Provide the (x, y) coordinate of the cell's center where the given text is located.  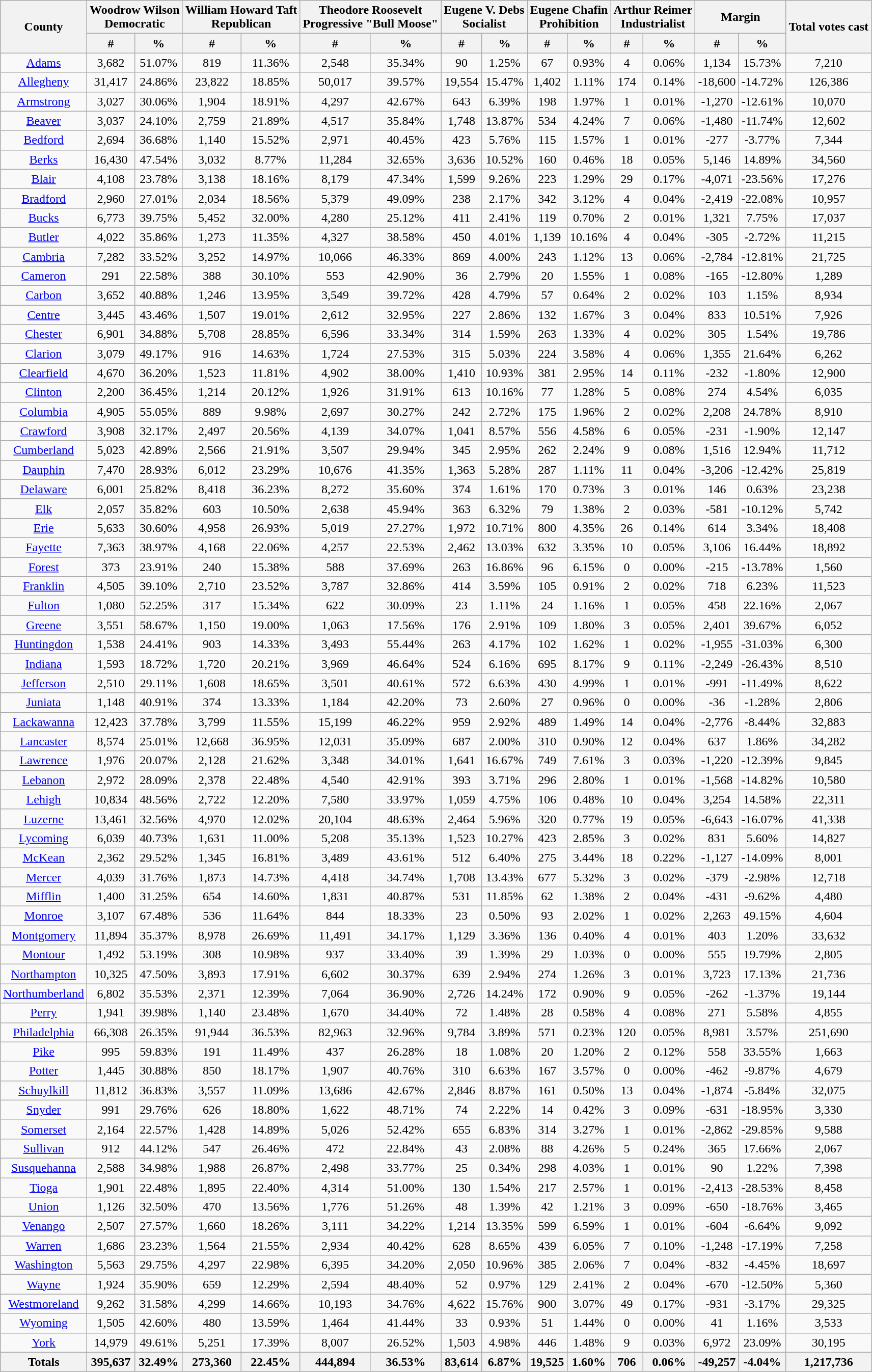
2,722 (212, 799)
0.63% (762, 489)
1,445 (111, 1071)
46.22% (405, 722)
5,208 (335, 838)
42.89% (158, 450)
27 (547, 703)
3,893 (212, 974)
27.57% (158, 1226)
55.05% (158, 412)
614 (717, 528)
31.25% (158, 897)
5,708 (212, 334)
3,501 (335, 683)
1,217,736 (829, 1362)
1.60% (589, 1362)
5,026 (335, 1129)
706 (626, 1362)
1.28% (589, 392)
31.58% (158, 1304)
48.63% (405, 819)
35.90% (158, 1284)
31.76% (158, 877)
29.94% (405, 450)
4,168 (212, 547)
106 (547, 799)
17.56% (405, 625)
5.28% (504, 470)
2.60% (504, 703)
25 (461, 1168)
238 (461, 198)
41.44% (405, 1323)
22.16% (762, 606)
-29.85% (762, 1129)
395,637 (111, 1362)
0.34% (504, 1168)
39.72% (405, 295)
3.34% (762, 528)
-581 (717, 508)
4,902 (335, 373)
130 (461, 1188)
5.60% (762, 838)
Huntingdon (44, 644)
2.72% (504, 412)
34.22% (405, 1226)
2,208 (717, 412)
547 (212, 1148)
48.40% (405, 1284)
2,371 (212, 993)
28 (547, 1013)
21.91% (271, 450)
Tioga (44, 1188)
1.97% (589, 101)
4,855 (829, 1013)
381 (547, 373)
-931 (717, 1304)
373 (111, 567)
4,505 (111, 586)
6.40% (504, 857)
-11.74% (762, 121)
4,604 (829, 916)
York (44, 1342)
23,822 (212, 82)
19,525 (547, 1362)
22.98% (271, 1265)
5,146 (717, 159)
8,458 (829, 1188)
2,034 (212, 198)
82,963 (335, 1032)
1,776 (335, 1207)
10.71% (504, 528)
34,282 (829, 741)
9,092 (829, 1226)
10,325 (111, 974)
4,280 (335, 218)
869 (461, 256)
6,972 (717, 1342)
14,979 (111, 1342)
2,759 (212, 121)
28.09% (158, 780)
251,690 (829, 1032)
20.56% (271, 431)
46.64% (405, 664)
42.20% (405, 703)
2.79% (504, 276)
30.37% (405, 974)
0.12% (669, 1052)
33.97% (405, 799)
Eugene V. DebsSocialist (484, 17)
10,193 (335, 1304)
4,108 (111, 179)
Bucks (44, 218)
11.64% (271, 916)
10,957 (829, 198)
3.44% (589, 857)
889 (212, 412)
6.15% (589, 567)
18,697 (829, 1265)
34.74% (405, 877)
Potter (44, 1071)
40.73% (158, 838)
7.61% (589, 761)
2,805 (829, 955)
-3.77% (762, 140)
136 (547, 935)
30.09% (405, 606)
2,507 (111, 1226)
15.52% (271, 140)
3.59% (504, 586)
Susquehanna (44, 1168)
28.93% (158, 470)
0.91% (589, 586)
39.57% (405, 82)
0.40% (589, 935)
19.00% (271, 625)
39.10% (158, 586)
13.87% (504, 121)
13.03% (504, 547)
1,464 (335, 1323)
-12.50% (762, 1284)
5.96% (504, 819)
1,670 (335, 1013)
8,934 (829, 295)
Lycoming (44, 838)
23.29% (271, 470)
-991 (717, 683)
3,252 (212, 256)
23.91% (158, 567)
59.83% (158, 1052)
-6.64% (762, 1226)
Philadelphia (44, 1032)
11.00% (271, 838)
3,549 (335, 295)
29.76% (158, 1110)
55.44% (405, 644)
9,784 (461, 1032)
480 (212, 1323)
35.86% (158, 237)
315 (461, 354)
937 (335, 955)
18.56% (271, 198)
959 (461, 722)
Wayne (44, 1284)
1.86% (762, 741)
6 (626, 431)
1,660 (212, 1226)
198 (547, 101)
-1,127 (717, 857)
-631 (717, 1110)
25.12% (405, 218)
1,273 (212, 237)
129 (547, 1284)
32,075 (829, 1090)
30.06% (158, 101)
32.96% (405, 1032)
Washington (44, 1265)
1,564 (212, 1246)
8,272 (335, 489)
19,144 (829, 993)
167 (547, 1071)
17.91% (271, 974)
11,712 (829, 450)
30,195 (829, 1342)
-12.80% (762, 276)
21,725 (829, 256)
2,972 (111, 780)
49.17% (158, 354)
Cameron (44, 276)
27.53% (405, 354)
2,497 (212, 431)
Beaver (44, 121)
28.85% (271, 334)
35.37% (158, 935)
Lackawanna (44, 722)
2,694 (111, 140)
8.57% (504, 431)
2,378 (212, 780)
-4,071 (717, 179)
Snyder (44, 1110)
2,362 (111, 857)
2.08% (504, 1148)
52.25% (158, 606)
-22.08% (762, 198)
18.91% (271, 101)
79 (547, 508)
8,574 (111, 741)
677 (547, 877)
-832 (717, 1265)
-1.37% (762, 993)
4.00% (504, 256)
5.32% (589, 877)
County (44, 26)
3,111 (335, 1226)
-2,784 (717, 256)
1,321 (717, 218)
Eugene ChafinProhibition (569, 17)
32.95% (405, 315)
-604 (717, 1226)
5,019 (335, 528)
8,981 (717, 1032)
1,901 (111, 1188)
2,612 (335, 315)
4.35% (589, 528)
66,308 (111, 1032)
126,386 (829, 82)
Warren (44, 1246)
3.58% (589, 354)
6,901 (111, 334)
102 (547, 644)
1,972 (461, 528)
224 (547, 354)
45.94% (405, 508)
1,831 (335, 897)
Adams (44, 63)
1,289 (829, 276)
632 (547, 547)
-6,643 (717, 819)
3.07% (589, 1304)
1.61% (504, 489)
2,934 (335, 1246)
32.50% (158, 1207)
5,379 (335, 198)
191 (212, 1052)
695 (547, 664)
-9.62% (762, 897)
1,724 (335, 354)
18.65% (271, 683)
-2.98% (762, 877)
Somerset (44, 1129)
571 (547, 1032)
1,428 (212, 1129)
36.45% (158, 392)
18.85% (271, 82)
49.15% (762, 916)
342 (547, 198)
3,027 (111, 101)
Clarion (44, 354)
3,465 (829, 1207)
4.24% (589, 121)
6,039 (111, 838)
512 (461, 857)
34.01% (405, 761)
1,720 (212, 664)
24.78% (762, 412)
42.90% (405, 276)
3,652 (111, 295)
345 (461, 450)
23.48% (271, 1013)
2,464 (461, 819)
3,908 (111, 431)
14.63% (271, 354)
47.54% (158, 159)
10,580 (829, 780)
1,363 (461, 470)
15.73% (762, 63)
3,551 (111, 625)
9,588 (829, 1129)
-165 (717, 276)
1,184 (335, 703)
622 (335, 606)
14.73% (271, 877)
8,910 (829, 412)
43 (461, 1148)
3,636 (461, 159)
Berks (44, 159)
4,039 (111, 877)
555 (717, 955)
217 (547, 1188)
444,894 (335, 1362)
458 (717, 606)
37.78% (158, 722)
Juniata (44, 703)
291 (111, 276)
40.42% (405, 1246)
Bradford (44, 198)
Lebanon (44, 780)
14.33% (271, 644)
223 (547, 179)
34.98% (158, 1168)
38.97% (158, 547)
16.44% (762, 547)
Westmoreland (44, 1304)
3,507 (335, 450)
40.45% (405, 140)
8,510 (829, 664)
43.46% (158, 315)
305 (717, 334)
20.21% (271, 664)
8.77% (271, 159)
414 (461, 586)
Luzerne (44, 819)
262 (547, 450)
34.76% (405, 1304)
32.49% (158, 1362)
38.00% (405, 373)
8,622 (829, 683)
0.97% (504, 1284)
Clinton (44, 392)
16.86% (504, 567)
39 (461, 955)
172 (547, 993)
11 (626, 470)
30.88% (158, 1071)
588 (335, 567)
1,907 (335, 1071)
Forest (44, 567)
524 (461, 664)
175 (547, 412)
23.23% (158, 1246)
176 (461, 625)
3,106 (717, 547)
3,799 (212, 722)
626 (212, 1110)
240 (212, 567)
13.33% (271, 703)
2.17% (504, 198)
-1,874 (717, 1090)
1,129 (461, 935)
553 (335, 276)
659 (212, 1284)
32.17% (158, 431)
2.02% (589, 916)
2,401 (717, 625)
Union (44, 1207)
15,199 (335, 722)
718 (717, 586)
0.23% (589, 1032)
11.55% (271, 722)
3.36% (504, 935)
10.93% (504, 373)
Mifflin (44, 897)
37.69% (405, 567)
Cambria (44, 256)
242 (461, 412)
287 (547, 470)
3,032 (212, 159)
44.12% (158, 1148)
174 (626, 82)
5,251 (212, 1342)
-13.78% (762, 567)
Wyoming (44, 1323)
132 (547, 315)
2.85% (589, 838)
0.24% (669, 1148)
72 (461, 1013)
-26.43% (762, 664)
489 (547, 722)
27.01% (158, 198)
1.03% (589, 955)
1,895 (212, 1188)
22.84% (405, 1148)
14.97% (271, 256)
6.83% (504, 1129)
36 (461, 276)
21.62% (271, 761)
35.82% (158, 508)
2.80% (589, 780)
42.91% (405, 780)
34.07% (405, 431)
30.27% (405, 412)
24.41% (158, 644)
531 (461, 897)
6,052 (829, 625)
4,517 (335, 121)
15.34% (271, 606)
48.56% (158, 799)
Delaware (44, 489)
5.76% (504, 140)
11,284 (335, 159)
7,470 (111, 470)
275 (547, 857)
3.71% (504, 780)
12.29% (271, 1284)
-1,480 (717, 121)
11.35% (271, 237)
4,970 (212, 819)
10,070 (829, 101)
22.06% (271, 547)
536 (212, 916)
23.78% (158, 179)
40.76% (405, 1071)
437 (335, 1052)
3,787 (335, 586)
36.95% (271, 741)
12 (626, 741)
27.27% (405, 528)
96 (547, 567)
5,742 (829, 508)
13.35% (504, 1226)
5,633 (111, 528)
58.67% (158, 625)
2,462 (461, 547)
-1,220 (717, 761)
-231 (717, 431)
3,723 (717, 974)
-4.45% (762, 1265)
120 (626, 1032)
556 (547, 431)
13.56% (271, 1207)
48 (461, 1207)
53.19% (158, 955)
1,941 (111, 1013)
Armstrong (44, 101)
2,200 (111, 392)
613 (461, 392)
41 (717, 1323)
1,663 (829, 1052)
83,614 (461, 1362)
320 (547, 819)
0.22% (669, 857)
916 (212, 354)
67.48% (158, 916)
49 (626, 1304)
29.52% (158, 857)
1,593 (111, 664)
34,560 (829, 159)
Crawford (44, 431)
643 (461, 101)
13.59% (271, 1323)
17,276 (829, 179)
57 (547, 295)
10.50% (271, 508)
2.91% (504, 625)
428 (461, 295)
25.82% (158, 489)
Totals (44, 1362)
18.33% (405, 916)
1,873 (212, 877)
17.13% (762, 974)
22.53% (405, 547)
-14.82% (762, 780)
16.67% (504, 761)
23.09% (762, 1342)
33.77% (405, 1168)
21.89% (271, 121)
17,037 (829, 218)
15.47% (504, 82)
603 (212, 508)
50,017 (335, 82)
Dauphin (44, 470)
29.75% (158, 1265)
-5.84% (762, 1090)
19.01% (271, 315)
388 (212, 276)
24.86% (158, 82)
6,300 (829, 644)
1,400 (111, 897)
1,641 (461, 761)
29,325 (829, 1304)
1,599 (461, 179)
-8.44% (762, 722)
18.80% (271, 1110)
-23.56% (762, 179)
47.34% (405, 179)
1,505 (111, 1323)
21.64% (762, 354)
687 (461, 741)
20,104 (335, 819)
15.76% (504, 1304)
33.55% (762, 1052)
-431 (717, 897)
7,210 (829, 63)
0.48% (589, 799)
18.26% (271, 1226)
William Howard TaftRepublican (241, 17)
14,827 (829, 838)
67 (547, 63)
20.07% (158, 761)
1.29% (589, 179)
Blair (44, 179)
Chester (44, 334)
2,806 (829, 703)
Jefferson (44, 683)
1,059 (461, 799)
49.61% (158, 1342)
Venango (44, 1226)
Fulton (44, 606)
26.52% (405, 1342)
11,523 (829, 586)
14.24% (504, 993)
-650 (717, 1207)
19.79% (762, 955)
7,580 (335, 799)
2,510 (111, 683)
2,960 (111, 198)
32.86% (405, 586)
639 (461, 974)
-277 (717, 140)
-2,249 (717, 664)
1.25% (504, 63)
-3,206 (717, 470)
Carbon (44, 295)
12,423 (111, 722)
1,134 (717, 63)
654 (212, 897)
18,892 (829, 547)
Arthur ReimerIndustrialist (653, 17)
Butler (44, 237)
534 (547, 121)
8,978 (212, 935)
4,299 (212, 1304)
Bedford (44, 140)
11,812 (111, 1090)
6,395 (335, 1265)
32,883 (829, 722)
1,924 (111, 1284)
-16.07% (762, 819)
Clearfield (44, 373)
18.17% (271, 1071)
1.08% (504, 1052)
4.26% (589, 1148)
32.65% (405, 159)
3,969 (335, 664)
Lancaster (44, 741)
-9.87% (762, 1071)
12,602 (829, 121)
11,894 (111, 935)
4,540 (335, 780)
21,736 (829, 974)
46.33% (405, 256)
146 (717, 489)
26.35% (158, 1032)
35.60% (405, 489)
10.96% (504, 1265)
Margin (741, 17)
48.71% (405, 1110)
6.32% (504, 508)
900 (547, 1304)
6,802 (111, 993)
25,819 (829, 470)
51.26% (405, 1207)
831 (717, 838)
6,596 (335, 334)
-379 (717, 877)
30.10% (271, 276)
308 (212, 955)
88 (547, 1148)
844 (335, 916)
-2,862 (717, 1129)
2,057 (111, 508)
363 (461, 508)
7,344 (829, 140)
14.60% (271, 897)
1,748 (461, 121)
14.66% (271, 1304)
12.94% (762, 450)
7.75% (762, 218)
446 (547, 1342)
26.46% (271, 1148)
4,314 (335, 1188)
1,904 (212, 101)
22.58% (158, 276)
11,491 (335, 935)
Sullivan (44, 1148)
51.07% (158, 63)
-1,248 (717, 1246)
10,066 (335, 256)
227 (461, 315)
-462 (717, 1071)
49.09% (405, 198)
749 (547, 761)
2,697 (335, 412)
Monroe (44, 916)
3,138 (212, 179)
317 (212, 606)
1,492 (111, 955)
4,670 (111, 373)
1.59% (504, 334)
5,452 (212, 218)
1,503 (461, 1342)
-17.19% (762, 1246)
12,147 (829, 431)
13,461 (111, 819)
3.12% (589, 198)
6,012 (212, 470)
32.00% (271, 218)
4.03% (589, 1168)
6.23% (762, 586)
15.38% (271, 567)
-18.76% (762, 1207)
McKean (44, 857)
637 (717, 741)
33.40% (405, 955)
6.05% (589, 1246)
35.84% (405, 121)
36.90% (405, 993)
3,037 (111, 121)
2,971 (335, 140)
-1.80% (762, 373)
2.00% (504, 741)
4,327 (335, 237)
-262 (717, 993)
1,976 (111, 761)
-31.03% (762, 644)
1,139 (547, 237)
42 (547, 1207)
-18,600 (717, 82)
2,050 (461, 1265)
40.61% (405, 683)
Montour (44, 955)
21.55% (271, 1246)
7,363 (111, 547)
1,246 (212, 295)
903 (212, 644)
35.13% (405, 838)
1,402 (547, 82)
13.95% (271, 295)
-1.28% (762, 703)
2,594 (335, 1284)
-1,568 (717, 780)
91,944 (212, 1032)
12.39% (271, 993)
4,622 (461, 1304)
1,410 (461, 373)
17.66% (762, 1148)
18.72% (158, 664)
19,554 (461, 82)
10.51% (762, 315)
25.01% (158, 741)
-215 (717, 567)
1.57% (589, 140)
1.21% (589, 1207)
11.81% (271, 373)
3.89% (504, 1032)
1.26% (589, 974)
2.24% (589, 450)
40.87% (405, 897)
5,563 (111, 1265)
1,622 (335, 1110)
-12.42% (762, 470)
12,668 (212, 741)
8,001 (829, 857)
Elk (44, 508)
6.39% (504, 101)
43.61% (405, 857)
1,608 (212, 683)
-1.90% (762, 431)
6,262 (829, 354)
-1,270 (717, 101)
1,080 (111, 606)
22.40% (271, 1188)
17.39% (271, 1342)
439 (547, 1246)
77 (547, 392)
-12.61% (762, 101)
26.87% (271, 1168)
10.52% (504, 159)
4.99% (589, 683)
385 (547, 1265)
800 (547, 528)
41.35% (405, 470)
36.68% (158, 140)
9.98% (271, 412)
3,079 (111, 354)
7,258 (829, 1246)
2,726 (461, 993)
-11.49% (762, 683)
1,063 (335, 625)
22,311 (829, 799)
2,566 (212, 450)
93 (547, 916)
16.81% (271, 857)
0.42% (589, 1110)
0.96% (589, 703)
20.12% (271, 392)
0.58% (589, 1013)
115 (547, 140)
6.59% (589, 1226)
73 (461, 703)
991 (111, 1110)
-670 (717, 1284)
23.52% (271, 586)
11,215 (829, 237)
Mercer (44, 877)
11.09% (271, 1090)
6.87% (504, 1362)
52.42% (405, 1129)
1,538 (111, 644)
833 (717, 315)
10,834 (111, 799)
36.20% (158, 373)
1,708 (461, 877)
5.03% (504, 354)
-14.72% (762, 82)
2,588 (111, 1168)
912 (111, 1148)
-2,776 (717, 722)
298 (547, 1168)
365 (717, 1148)
1.15% (762, 295)
1,686 (111, 1246)
62 (547, 897)
-232 (717, 373)
1,926 (335, 392)
6.16% (504, 664)
32.56% (158, 819)
29.11% (158, 683)
Theodore RooseveltProgressive "Bull Moose" (371, 17)
393 (461, 780)
655 (461, 1129)
33.52% (158, 256)
8.65% (504, 1246)
0.46% (589, 159)
Northumberland (44, 993)
42.60% (158, 1323)
9,845 (829, 761)
243 (547, 256)
3,493 (335, 644)
40.88% (158, 295)
41,338 (829, 819)
119 (547, 218)
4.98% (504, 1342)
1.33% (589, 334)
30.60% (158, 528)
14.58% (762, 799)
-49,257 (717, 1362)
Cumberland (44, 450)
Franklin (44, 586)
296 (547, 780)
10.27% (504, 838)
36.23% (271, 489)
2,128 (212, 761)
3,682 (111, 63)
4.54% (762, 392)
5,023 (111, 450)
1,041 (461, 431)
33.34% (405, 334)
472 (335, 1148)
6,602 (335, 974)
403 (717, 935)
7,926 (829, 315)
Lehigh (44, 799)
39.75% (158, 218)
1.44% (589, 1323)
8.87% (504, 1090)
Perry (44, 1013)
1,988 (212, 1168)
1,507 (212, 315)
51.00% (405, 1188)
Allegheny (44, 82)
26.69% (271, 935)
1,516 (717, 450)
411 (461, 218)
36.83% (158, 1090)
26.28% (405, 1052)
7,398 (829, 1168)
4,022 (111, 237)
34.88% (158, 334)
12,031 (335, 741)
12.20% (271, 799)
599 (547, 1226)
-305 (717, 237)
273,360 (212, 1362)
2,638 (335, 508)
19,786 (829, 334)
4,958 (212, 528)
105 (547, 586)
2,164 (111, 1129)
4,257 (335, 547)
13.43% (504, 877)
103 (717, 295)
40.91% (158, 703)
2,548 (335, 63)
38.58% (405, 237)
24 (547, 606)
34.40% (405, 1013)
271 (717, 1013)
26.93% (271, 528)
3.27% (589, 1129)
1,148 (111, 703)
12,718 (829, 877)
3,348 (335, 761)
6,035 (829, 392)
Greene (44, 625)
19 (626, 819)
-14.09% (762, 857)
11.85% (504, 897)
33,632 (829, 935)
8,179 (335, 179)
161 (547, 1090)
-2.72% (762, 237)
-2,419 (717, 198)
5,360 (829, 1284)
Indiana (44, 664)
4,679 (829, 1071)
39.98% (158, 1013)
6,773 (111, 218)
9,262 (111, 1304)
39.67% (762, 625)
Northampton (44, 974)
4.79% (504, 295)
10,676 (335, 470)
3,107 (111, 916)
430 (547, 683)
995 (111, 1052)
0.70% (589, 218)
2.22% (504, 1110)
558 (717, 1052)
35.34% (405, 63)
34.20% (405, 1265)
850 (212, 1071)
1.12% (589, 256)
12,900 (829, 373)
Erie (44, 528)
31.91% (405, 392)
628 (461, 1246)
Lawrence (44, 761)
-28.53% (762, 1188)
2.06% (589, 1265)
4.17% (504, 644)
Centre (44, 315)
3,254 (717, 799)
47.50% (158, 974)
Montgomery (44, 935)
1,631 (212, 838)
-2,413 (717, 1188)
24.10% (158, 121)
31,417 (111, 82)
3.35% (589, 547)
22.57% (158, 1129)
0.73% (589, 489)
23,238 (829, 489)
Pike (44, 1052)
572 (461, 683)
Fayette (44, 547)
52 (461, 1284)
2,846 (461, 1090)
4,905 (111, 412)
Woodrow WilsonDemocratic (134, 17)
0.64% (589, 295)
26 (626, 528)
8,007 (335, 1342)
470 (212, 1207)
3,330 (829, 1110)
-12.81% (762, 256)
2,263 (717, 916)
-36 (717, 703)
Schuylkill (44, 1090)
1.49% (589, 722)
10.98% (271, 955)
0.10% (669, 1246)
1.67% (589, 315)
160 (547, 159)
0.77% (589, 819)
7,282 (111, 256)
12.02% (271, 819)
1.22% (762, 1168)
1,126 (111, 1207)
1,560 (829, 567)
8.17% (589, 664)
11.36% (271, 63)
2.94% (504, 974)
4,418 (335, 877)
Total votes cast (829, 26)
-1,955 (717, 644)
51 (547, 1323)
13,686 (335, 1090)
3,533 (829, 1323)
4,139 (335, 431)
35.09% (405, 741)
-18.95% (762, 1110)
4.58% (589, 431)
-3.17% (762, 1304)
4.75% (504, 799)
-10.12% (762, 508)
1.80% (589, 625)
Columbia (44, 412)
3,557 (212, 1090)
34.17% (405, 935)
2.57% (589, 1188)
1,345 (212, 857)
1,150 (212, 625)
2,498 (335, 1168)
4,480 (829, 897)
2.86% (504, 315)
3,445 (111, 315)
74 (461, 1110)
819 (212, 63)
11.49% (271, 1052)
450 (461, 237)
8,418 (212, 489)
9.26% (504, 179)
3,489 (335, 857)
4.01% (504, 237)
5.58% (762, 1013)
2,710 (212, 586)
22.45% (271, 1362)
1.55% (589, 276)
2.92% (504, 722)
1.62% (589, 644)
109 (547, 625)
35.53% (158, 993)
6,001 (111, 489)
7,064 (335, 993)
18.16% (271, 179)
-4.04% (762, 1362)
16,430 (111, 159)
33 (461, 1323)
-12.39% (762, 761)
18,408 (829, 528)
1,355 (717, 354)
170 (547, 489)
1.96% (589, 412)
